Provide the [x, y] coordinate of the cell's center where the given text is located.  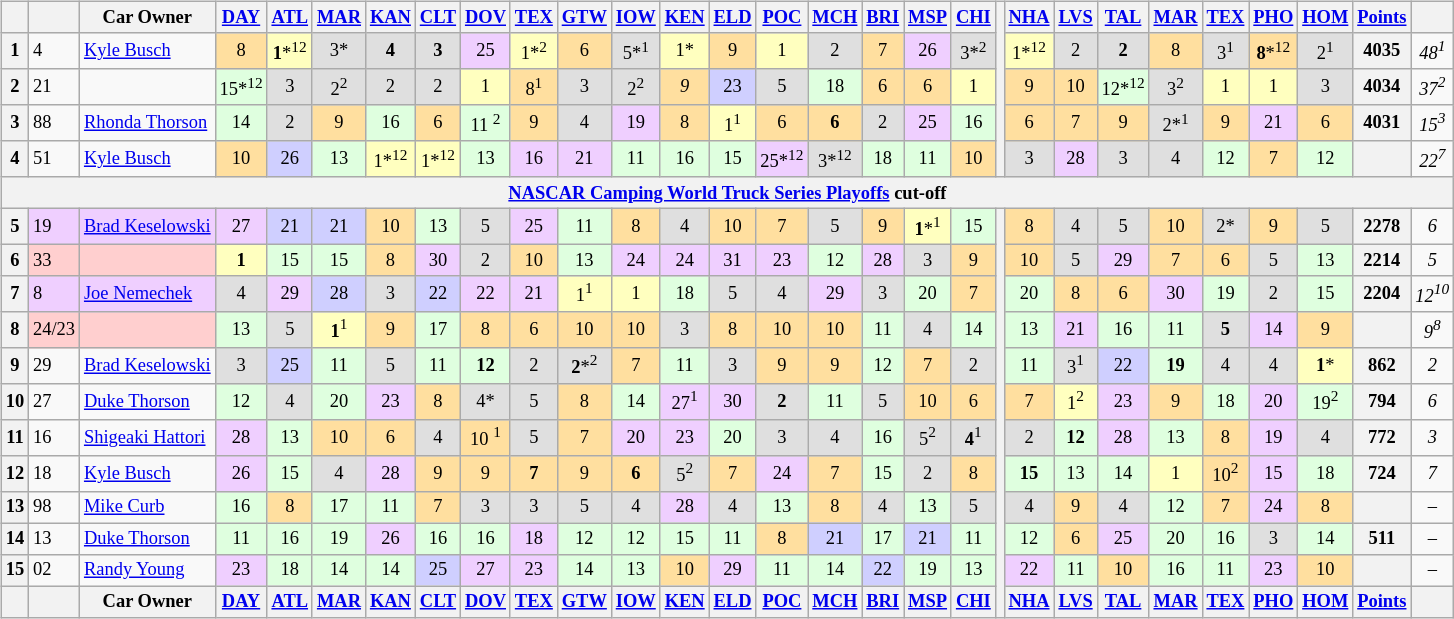
24/23 [54, 330]
88 [54, 123]
481 [1432, 51]
2278 [1382, 226]
102 [1226, 474]
12*12 [1123, 87]
51 [54, 159]
Randy Young [148, 570]
1210 [1432, 294]
772 [1382, 438]
2214 [1382, 260]
Rhonda Thorson [148, 123]
15*12 [241, 87]
8*12 [1274, 51]
NASCAR Camping World Truck Series Playoffs cut-off [727, 192]
271 [684, 402]
2204 [1382, 294]
227 [1432, 159]
2*1 [1176, 123]
3*12 [835, 159]
32 [1176, 87]
41 [973, 438]
11 2 [486, 123]
Mike Curb [148, 508]
33 [54, 260]
25*12 [782, 159]
4031 [1382, 123]
4034 [1382, 87]
192 [1326, 402]
2* [1226, 226]
10 1 [486, 438]
4035 [1382, 51]
3*2 [973, 51]
81 [534, 87]
3* [338, 51]
794 [1382, 402]
153 [1432, 123]
372 [1432, 87]
2*2 [584, 366]
724 [1382, 474]
1*1 [928, 226]
Shigeaki Hattori [148, 438]
5*1 [636, 51]
1*2 [534, 51]
862 [1382, 366]
02 [54, 570]
511 [1382, 538]
Joe Nemechek [148, 294]
4* [486, 402]
